Provide the (x, y) coordinate of the cell's center where the given text is located.  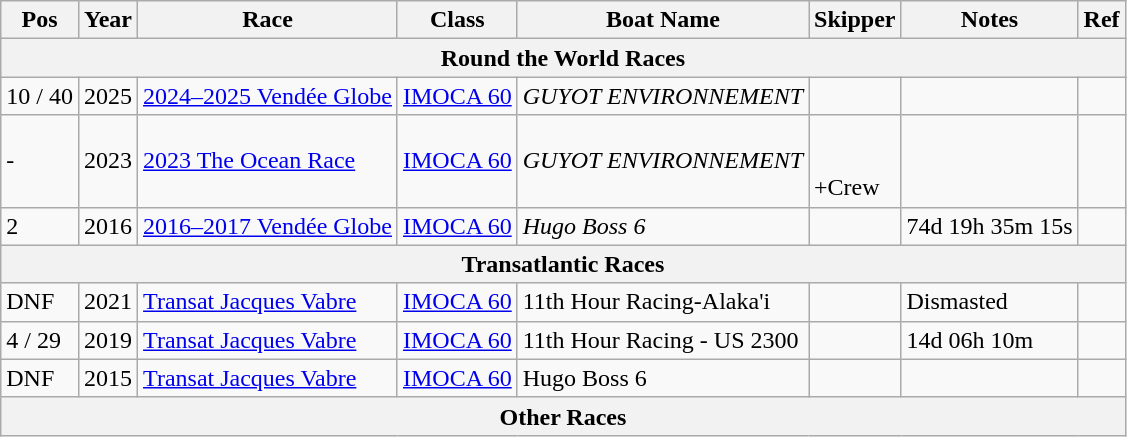
2 (40, 226)
2023 (108, 161)
Round the World Races (563, 58)
Dismasted (990, 302)
- (40, 161)
Class (457, 20)
2019 (108, 340)
Other Races (563, 416)
Skipper (855, 20)
2016 (108, 226)
2016–2017 Vendée Globe (268, 226)
Race (268, 20)
Year (108, 20)
Notes (990, 20)
2024–2025 Vendée Globe (268, 96)
+Crew (855, 161)
Transatlantic Races (563, 264)
Pos (40, 20)
11th Hour Racing - US 2300 (662, 340)
10 / 40 (40, 96)
4 / 29 (40, 340)
2025 (108, 96)
Boat Name (662, 20)
14d 06h 10m (990, 340)
2021 (108, 302)
Ref (1102, 20)
11th Hour Racing-Alaka'i (662, 302)
2015 (108, 378)
2023 The Ocean Race (268, 161)
74d 19h 35m 15s (990, 226)
